Locate the cell with the specified text and output its (x, y) center coordinate. 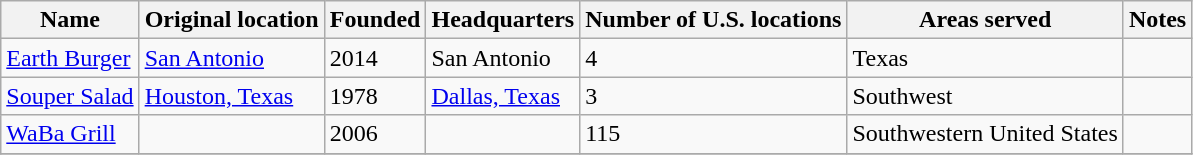
Southwest (985, 96)
115 (714, 134)
Texas (985, 58)
2014 (375, 58)
2006 (375, 134)
Dallas, Texas (503, 96)
3 (714, 96)
Souper Salad (70, 96)
1978 (375, 96)
Number of U.S. locations (714, 20)
Areas served (985, 20)
Notes (1157, 20)
Southwestern United States (985, 134)
Houston, Texas (232, 96)
WaBa Grill (70, 134)
Founded (375, 20)
4 (714, 58)
Name (70, 20)
Original location (232, 20)
Earth Burger (70, 58)
Headquarters (503, 20)
